Output the (X, Y) coordinate of the center of the cell containing the given text.  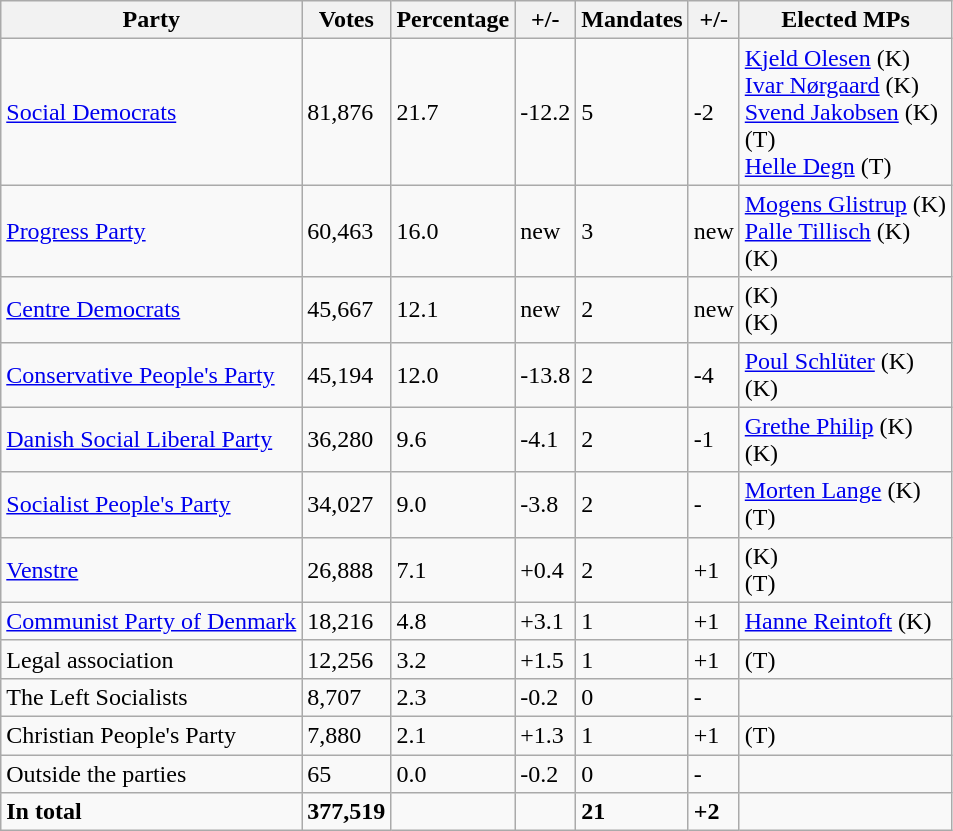
Morten Lange (K) (T) (845, 504)
Legal association (152, 659)
60,463 (346, 231)
Party (152, 20)
+1.3 (546, 735)
Socialist People's Party (152, 504)
-13.8 (546, 374)
16.0 (453, 231)
12.1 (453, 310)
Conservative People's Party (152, 374)
+1.5 (546, 659)
3 (632, 231)
(K) (T) (845, 570)
21.7 (453, 112)
45,194 (346, 374)
Elected MPs (845, 20)
(K) (K) (845, 310)
Percentage (453, 20)
The Left Socialists (152, 697)
36,280 (346, 440)
9.0 (453, 504)
In total (152, 812)
-4 (714, 374)
26,888 (346, 570)
-4.1 (546, 440)
Danish Social Liberal Party (152, 440)
12,256 (346, 659)
2.1 (453, 735)
8,707 (346, 697)
18,216 (346, 621)
81,876 (346, 112)
377,519 (346, 812)
5 (632, 112)
65 (346, 773)
12.0 (453, 374)
Grethe Philip (K) (K) (845, 440)
Mandates (632, 20)
Social Democrats (152, 112)
-3.8 (546, 504)
Poul Schlüter (K) (K) (845, 374)
9.6 (453, 440)
-1 (714, 440)
45,667 (346, 310)
Outside the parties (152, 773)
+2 (714, 812)
-2 (714, 112)
+0.4 (546, 570)
Venstre (152, 570)
Progress Party (152, 231)
Kjeld Olesen (K)Ivar Nørgaard (K)Svend Jakobsen (K) (T)Helle Degn (T) (845, 112)
Centre Democrats (152, 310)
Mogens Glistrup (K)Palle Tillisch (K) (K) (845, 231)
2.3 (453, 697)
7.1 (453, 570)
+3.1 (546, 621)
0.0 (453, 773)
Communist Party of Denmark (152, 621)
-12.2 (546, 112)
Christian People's Party (152, 735)
Hanne Reintoft (K) (845, 621)
21 (632, 812)
Votes (346, 20)
7,880 (346, 735)
34,027 (346, 504)
4.8 (453, 621)
3.2 (453, 659)
